Determine the (X, Y) coordinate at the center of the cell enclosing the given text.  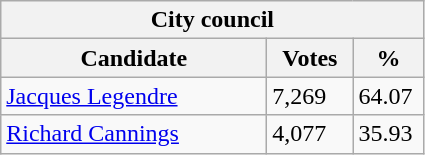
4,077 (310, 134)
Jacques Legendre (134, 96)
% (388, 58)
7,269 (310, 96)
35.93 (388, 134)
64.07 (388, 96)
City council (212, 20)
Candidate (134, 58)
Richard Cannings (134, 134)
Votes (310, 58)
